Output the (x, y) coordinate of the center of the cell containing the given text.  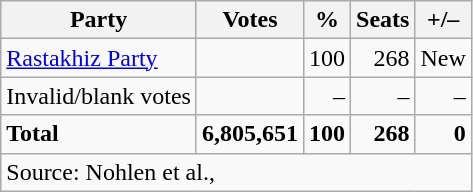
Party (99, 20)
New (443, 58)
Seats (383, 20)
Invalid/blank votes (99, 96)
+/– (443, 20)
0 (443, 134)
6,805,651 (250, 134)
Total (99, 134)
Votes (250, 20)
Source: Nohlen et al., (236, 172)
Rastakhiz Party (99, 58)
% (328, 20)
